Detect which cell encompasses the target text, then output its [X, Y] center coordinate. 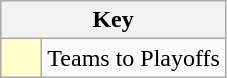
Key [114, 20]
Teams to Playoffs [134, 58]
